Search for the cell housing the specified text and yield its [x, y] center coordinate. 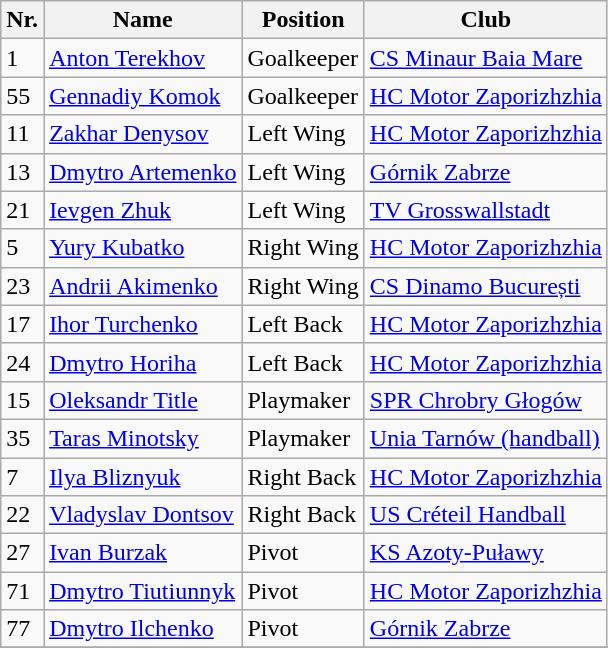
KS Azoty-Puławy [486, 553]
Unia Tarnów (handball) [486, 438]
24 [22, 362]
TV Grosswallstadt [486, 210]
Ievgen Zhuk [143, 210]
Dmytro Horiha [143, 362]
CS Minaur Baia Mare [486, 58]
Ilya Bliznyuk [143, 477]
Zakhar Denysov [143, 134]
Andrii Akimenko [143, 286]
Taras Minotsky [143, 438]
23 [22, 286]
7 [22, 477]
Dmytro Tiutiunnyk [143, 591]
1 [22, 58]
Dmytro Artemenko [143, 172]
Gennadiy Komok [143, 96]
55 [22, 96]
Oleksandr Title [143, 400]
71 [22, 591]
17 [22, 324]
SPR Chrobry Głogów [486, 400]
Yury Kubatko [143, 248]
Name [143, 20]
15 [22, 400]
11 [22, 134]
Position [303, 20]
Anton Terekhov [143, 58]
Dmytro Ilchenko [143, 629]
35 [22, 438]
Club [486, 20]
US Créteil Handball [486, 515]
CS Dinamo București [486, 286]
13 [22, 172]
Ihor Turchenko [143, 324]
77 [22, 629]
Nr. [22, 20]
Ivan Burzak [143, 553]
Vladyslav Dontsov [143, 515]
21 [22, 210]
22 [22, 515]
5 [22, 248]
27 [22, 553]
